Provide the [X, Y] coordinate of the cell's center where the given text is located.  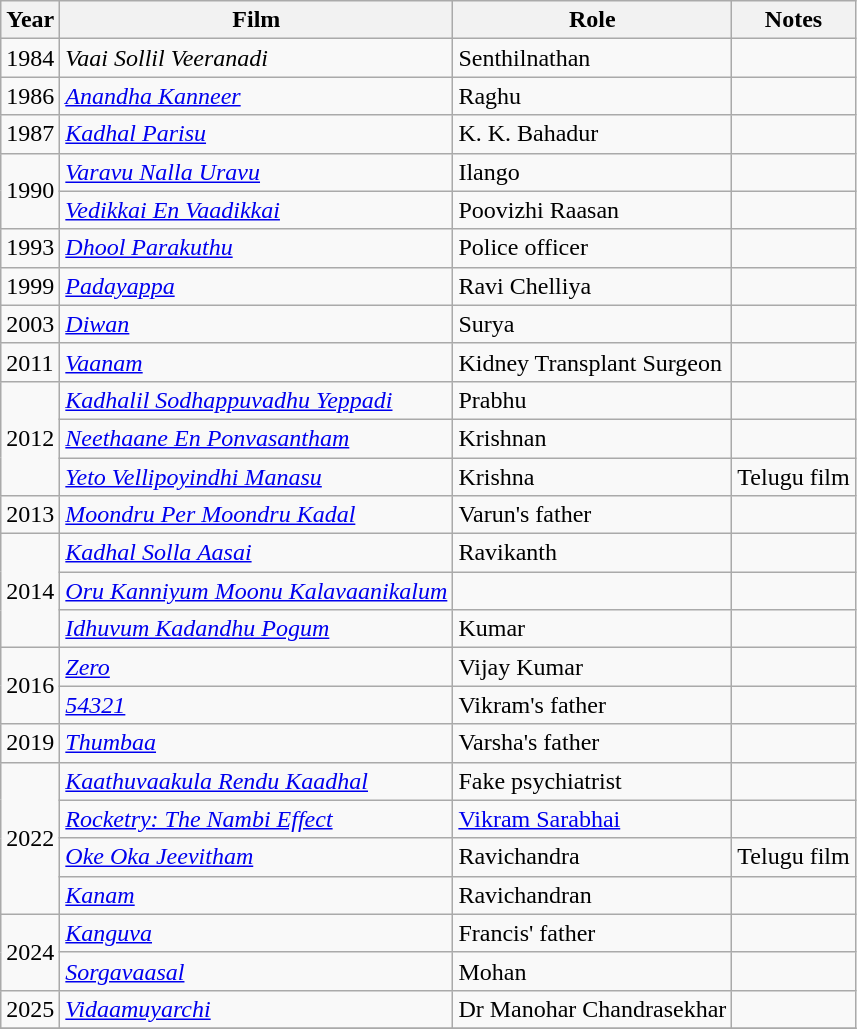
1999 [30, 286]
Thumbaa [256, 743]
2012 [30, 438]
Kadhal Solla Aasai [256, 553]
Sorgavaasal [256, 971]
2025 [30, 1009]
2011 [30, 362]
Vijay Kumar [592, 667]
Senthilnathan [592, 58]
Film [256, 20]
Padayappa [256, 286]
Raghu [592, 96]
Varsha's father [592, 743]
Vidaamuyarchi [256, 1009]
Rocketry: The Nambi Effect [256, 819]
Dr Manohar Chandrasekhar [592, 1009]
Kanguva [256, 933]
Idhuvum Kadandhu Pogum [256, 629]
Ravichandra [592, 857]
2014 [30, 591]
Oke Oka Jeevitham [256, 857]
Police officer [592, 248]
Varun's father [592, 515]
1984 [30, 58]
2013 [30, 515]
Yeto Vellipoyindhi Manasu [256, 477]
Francis' father [592, 933]
Moondru Per Moondru Kadal [256, 515]
Fake psychiatrist [592, 781]
Notes [794, 20]
Vedikkai En Vaadikkai [256, 210]
Kumar [592, 629]
Ravichandran [592, 895]
2022 [30, 838]
2019 [30, 743]
Vaanam [256, 362]
Vikram's father [592, 705]
1987 [30, 134]
Vaai Sollil Veeranadi [256, 58]
2024 [30, 952]
Ravi Chelliya [592, 286]
Mohan [592, 971]
K. K. Bahadur [592, 134]
Diwan [256, 324]
Kanam [256, 895]
1993 [30, 248]
Krishna [592, 477]
Kaathuvaakula Rendu Kaadhal [256, 781]
54321 [256, 705]
Kadhal Parisu [256, 134]
Neethaane En Ponvasantham [256, 438]
Zero [256, 667]
Ilango [592, 172]
Anandha Kanneer [256, 96]
2003 [30, 324]
Kidney Transplant Surgeon [592, 362]
Year [30, 20]
Role [592, 20]
Surya [592, 324]
1986 [30, 96]
2016 [30, 686]
Kadhalil Sodhappuvadhu Yeppadi [256, 400]
Dhool Parakuthu [256, 248]
Varavu Nalla Uravu [256, 172]
Oru Kanniyum Moonu Kalavaanikalum [256, 591]
1990 [30, 191]
Poovizhi Raasan [592, 210]
Prabhu [592, 400]
Ravikanth [592, 553]
Vikram Sarabhai [592, 819]
Krishnan [592, 438]
